Pinpoint the cell where the given text exists, returning its [x, y] midpoint coordinate. 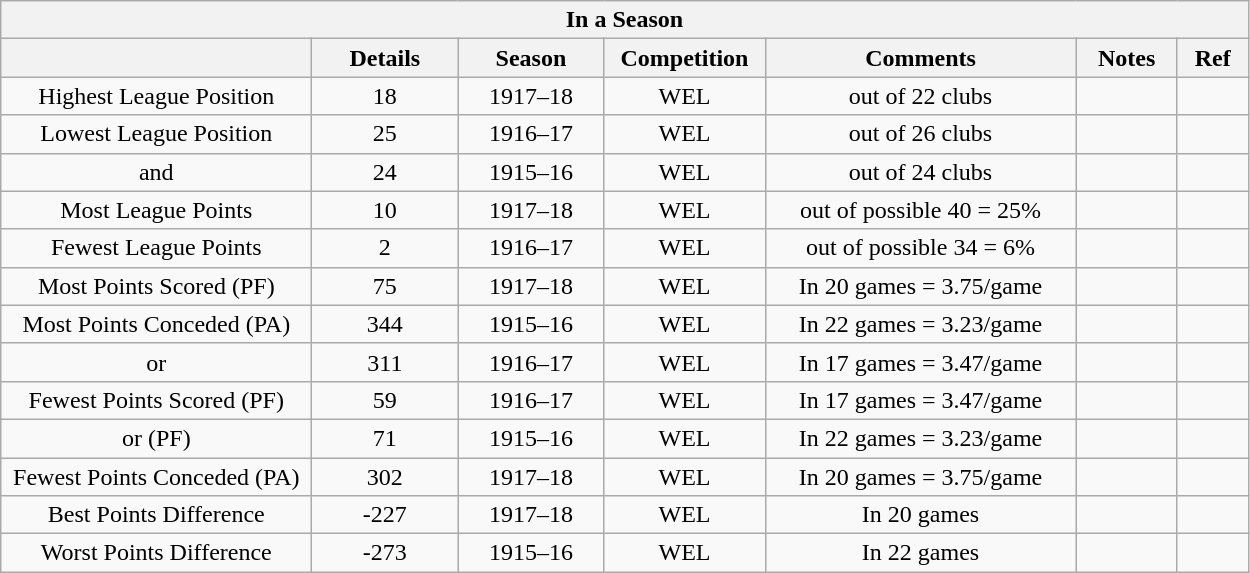
18 [385, 96]
Best Points Difference [156, 515]
Fewest Points Conceded (PA) [156, 477]
2 [385, 248]
or (PF) [156, 438]
Fewest Points Scored (PF) [156, 400]
24 [385, 172]
-273 [385, 553]
71 [385, 438]
311 [385, 362]
10 [385, 210]
out of 24 clubs [920, 172]
302 [385, 477]
or [156, 362]
59 [385, 400]
In 20 games [920, 515]
out of 26 clubs [920, 134]
Worst Points Difference [156, 553]
Season [531, 58]
Competition [684, 58]
out of 22 clubs [920, 96]
-227 [385, 515]
Most Points Scored (PF) [156, 286]
Highest League Position [156, 96]
Fewest League Points [156, 248]
Most Points Conceded (PA) [156, 324]
and [156, 172]
In 22 games [920, 553]
Details [385, 58]
Most League Points [156, 210]
Comments [920, 58]
25 [385, 134]
out of possible 34 = 6% [920, 248]
Notes [1126, 58]
344 [385, 324]
Lowest League Position [156, 134]
In a Season [624, 20]
out of possible 40 = 25% [920, 210]
75 [385, 286]
Ref [1212, 58]
